Provide the [X, Y] coordinate of the cell's center where the given text is located.  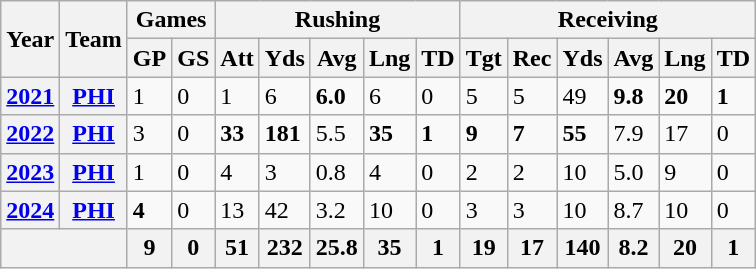
33 [237, 134]
49 [582, 96]
5.5 [336, 134]
Receiving [608, 20]
2021 [30, 96]
Year [30, 39]
0.8 [336, 172]
Tgt [484, 58]
Att [237, 58]
7 [532, 134]
181 [284, 134]
8.2 [634, 248]
55 [582, 134]
2024 [30, 210]
232 [284, 248]
6.0 [336, 96]
19 [484, 248]
Games [170, 20]
42 [284, 210]
3.2 [336, 210]
Rec [532, 58]
2023 [30, 172]
Rushing [338, 20]
Team [94, 39]
13 [237, 210]
5.0 [634, 172]
GS [194, 58]
8.7 [634, 210]
2022 [30, 134]
51 [237, 248]
25.8 [336, 248]
GP [149, 58]
7.9 [634, 134]
9.8 [634, 96]
140 [582, 248]
